Return (x, y) of the center of cell containing provided text 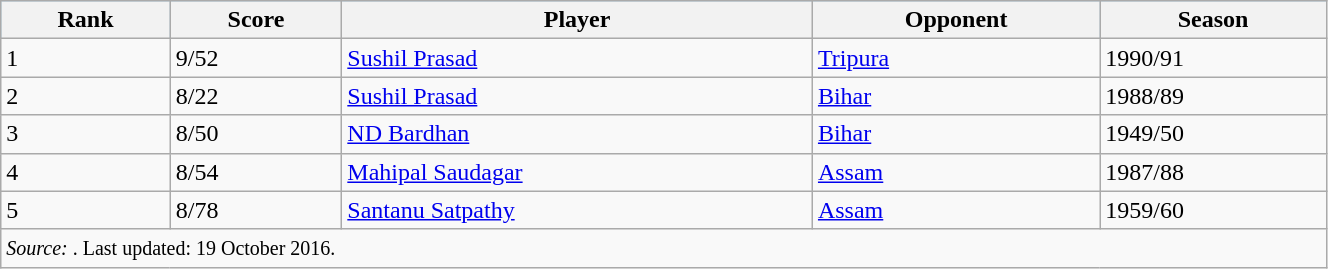
1 (86, 58)
1949/50 (1214, 134)
3 (86, 134)
8/22 (256, 96)
Mahipal Saudagar (578, 172)
8/50 (256, 134)
Source: . Last updated: 19 October 2016. (664, 248)
Season (1214, 20)
1988/89 (1214, 96)
8/54 (256, 172)
8/78 (256, 210)
Tripura (956, 58)
1959/60 (1214, 210)
9/52 (256, 58)
ND Bardhan (578, 134)
Rank (86, 20)
1987/88 (1214, 172)
1990/91 (1214, 58)
Opponent (956, 20)
4 (86, 172)
5 (86, 210)
Score (256, 20)
Santanu Satpathy (578, 210)
2 (86, 96)
Player (578, 20)
